Output the (x, y) coordinate of the center of the cell containing the given text.  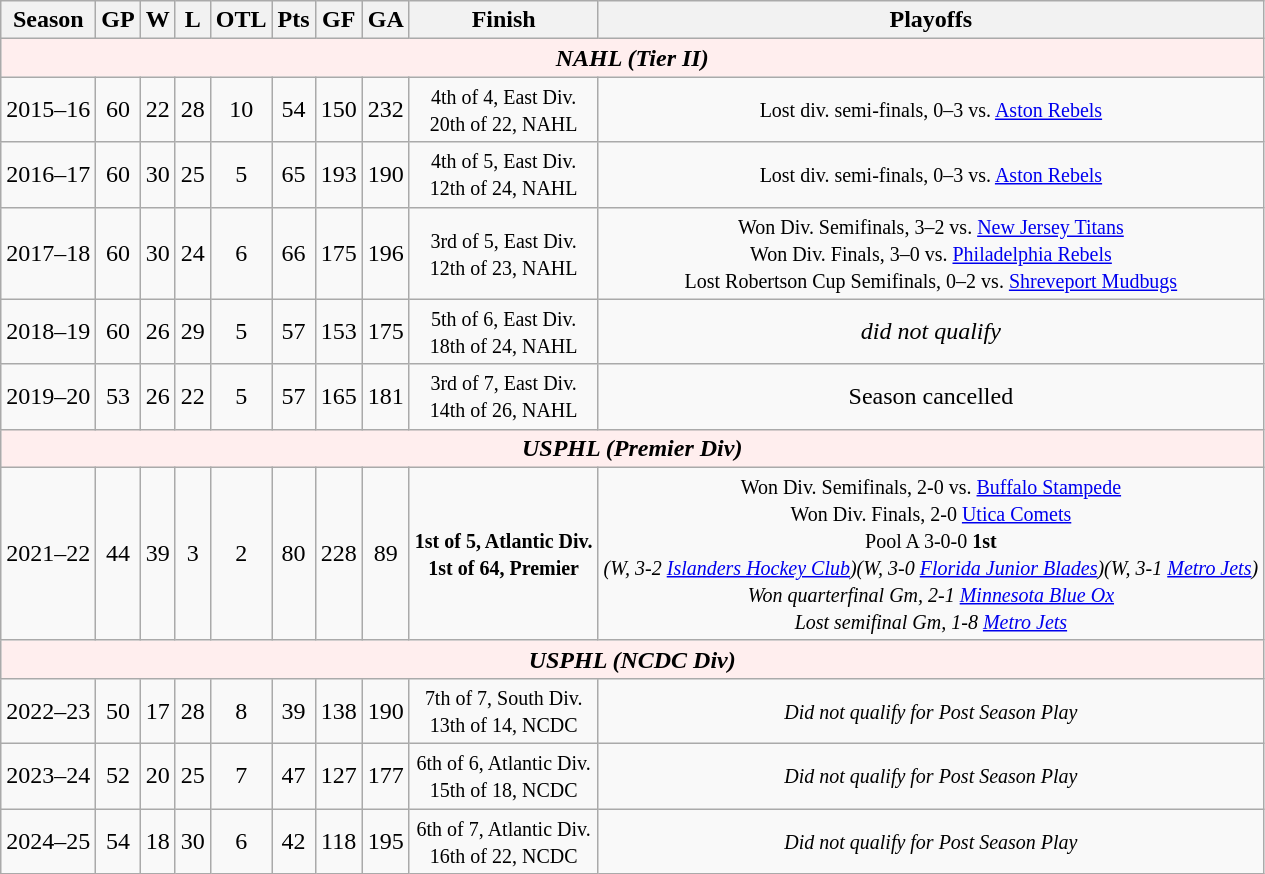
Playoffs (931, 20)
Won Div. Semifinals, 3–2 vs. New Jersey TitansWon Div. Finals, 3–0 vs. Philadelphia RebelsLost Robertson Cup Semifinals, 0–2 vs. Shreveport Mudbugs (931, 253)
Pts (294, 20)
4th of 5, East Div.12th of 24, NAHL (504, 174)
3 (192, 554)
2016–17 (48, 174)
2019–20 (48, 396)
W (158, 20)
181 (386, 396)
20 (158, 776)
4th of 4, East Div.20th of 22, NAHL (504, 110)
18 (158, 840)
50 (118, 710)
5th of 6, East Div.18th of 24, NAHL (504, 332)
USPHL (Premier Div) (632, 448)
6th of 7, Atlantic Div.16th of 22, NCDC (504, 840)
228 (338, 554)
196 (386, 253)
Season (48, 20)
52 (118, 776)
65 (294, 174)
17 (158, 710)
NAHL (Tier II) (632, 58)
193 (338, 174)
GP (118, 20)
138 (338, 710)
153 (338, 332)
6th of 6, Atlantic Div.15th of 18, NCDC (504, 776)
8 (241, 710)
118 (338, 840)
10 (241, 110)
232 (386, 110)
53 (118, 396)
2022–23 (48, 710)
29 (192, 332)
127 (338, 776)
L (192, 20)
2015–16 (48, 110)
OTL (241, 20)
2021–22 (48, 554)
2024–25 (48, 840)
7th of 7, South Div.13th of 14, NCDC (504, 710)
Season cancelled (931, 396)
did not qualify (931, 332)
42 (294, 840)
Finish (504, 20)
GA (386, 20)
44 (118, 554)
195 (386, 840)
7 (241, 776)
80 (294, 554)
2023–24 (48, 776)
150 (338, 110)
3rd of 7, East Div.14th of 26, NAHL (504, 396)
2018–19 (48, 332)
1st of 5, Atlantic Div.1st of 64, Premier (504, 554)
165 (338, 396)
2 (241, 554)
GF (338, 20)
2017–18 (48, 253)
177 (386, 776)
66 (294, 253)
USPHL (NCDC Div) (632, 659)
47 (294, 776)
3rd of 5, East Div.12th of 23, NAHL (504, 253)
89 (386, 554)
24 (192, 253)
